From the cell containing the given text, extract its center point as [X, Y] coordinate. 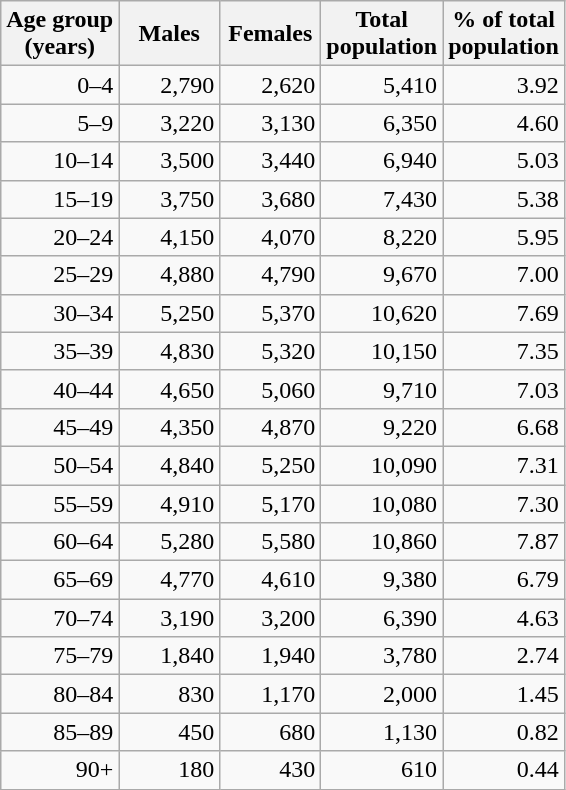
9,220 [382, 427]
5,320 [270, 351]
830 [170, 694]
7.03 [504, 389]
4,070 [270, 237]
0.82 [504, 732]
6.68 [504, 427]
5–9 [60, 123]
10,090 [382, 465]
5,280 [170, 542]
10,860 [382, 542]
45–49 [60, 427]
55–59 [60, 503]
3,190 [170, 618]
1,170 [270, 694]
35–39 [60, 351]
Totalpopulation [382, 34]
1.45 [504, 694]
4,840 [170, 465]
430 [270, 770]
% of totalpopulation [504, 34]
0–4 [60, 85]
7.69 [504, 313]
4,650 [170, 389]
4,910 [170, 503]
3,200 [270, 618]
9,380 [382, 580]
80–84 [60, 694]
50–54 [60, 465]
3,500 [170, 161]
4,830 [170, 351]
3,750 [170, 199]
5.38 [504, 199]
7.00 [504, 275]
25–29 [60, 275]
6,390 [382, 618]
4,150 [170, 237]
5,580 [270, 542]
2,000 [382, 694]
75–79 [60, 656]
6.79 [504, 580]
6,350 [382, 123]
4,880 [170, 275]
4.60 [504, 123]
9,710 [382, 389]
5.03 [504, 161]
5,060 [270, 389]
7.30 [504, 503]
680 [270, 732]
1,130 [382, 732]
0.44 [504, 770]
30–34 [60, 313]
4,350 [170, 427]
5,410 [382, 85]
2,790 [170, 85]
85–89 [60, 732]
1,840 [170, 656]
65–69 [60, 580]
4,870 [270, 427]
9,670 [382, 275]
10,080 [382, 503]
10,150 [382, 351]
7,430 [382, 199]
3,440 [270, 161]
180 [170, 770]
60–64 [60, 542]
4,610 [270, 580]
Age group (years) [60, 34]
40–44 [60, 389]
90+ [60, 770]
5,170 [270, 503]
8,220 [382, 237]
450 [170, 732]
2.74 [504, 656]
70–74 [60, 618]
7.31 [504, 465]
4.63 [504, 618]
3,220 [170, 123]
3,130 [270, 123]
610 [382, 770]
Males [170, 34]
20–24 [60, 237]
3,780 [382, 656]
10–14 [60, 161]
5.95 [504, 237]
2,620 [270, 85]
15–19 [60, 199]
Females [270, 34]
7.87 [504, 542]
4,790 [270, 275]
10,620 [382, 313]
5,370 [270, 313]
4,770 [170, 580]
3.92 [504, 85]
6,940 [382, 161]
1,940 [270, 656]
3,680 [270, 199]
7.35 [504, 351]
